Return (X, Y) of the center of cell containing provided text 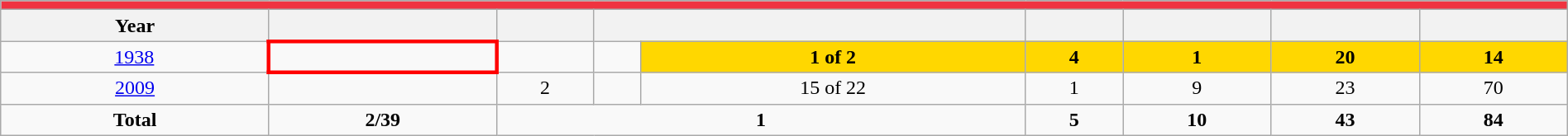
Total (136, 120)
9 (1198, 88)
Year (136, 26)
2009 (136, 88)
10 (1198, 120)
2/39 (382, 120)
4 (1074, 57)
84 (1494, 120)
70 (1494, 88)
2 (545, 88)
43 (1345, 120)
23 (1345, 88)
5 (1074, 120)
15 of 22 (832, 88)
20 (1345, 57)
1 of 2 (832, 57)
1938 (136, 57)
14 (1494, 57)
